Capture the cell that displays the provided text and extract its [X, Y] central coordinate. 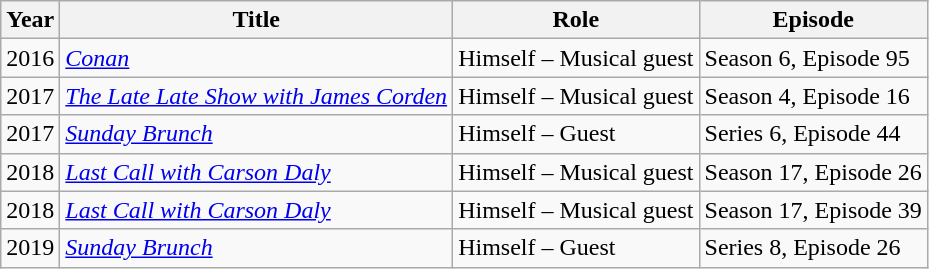
Series 6, Episode 44 [813, 134]
Season 6, Episode 95 [813, 58]
Conan [256, 58]
Episode [813, 20]
Season 4, Episode 16 [813, 96]
Season 17, Episode 26 [813, 172]
Title [256, 20]
Year [30, 20]
Season 17, Episode 39 [813, 210]
2019 [30, 248]
Series 8, Episode 26 [813, 248]
2016 [30, 58]
The Late Late Show with James Corden [256, 96]
Role [576, 20]
